Identify which cell holds the provided text, then report its (x, y) central coordinate. 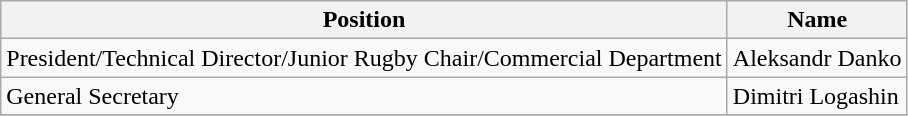
Dimitri Logashin (817, 96)
Name (817, 20)
General Secretary (364, 96)
President/Technical Director/Junior Rugby Chair/Commercial Department (364, 58)
Position (364, 20)
Aleksandr Danko (817, 58)
